Locate the cell with the specified text and output its (X, Y) center coordinate. 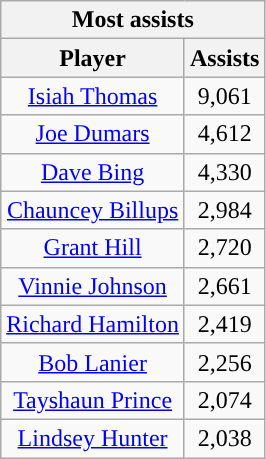
Player (93, 58)
9,061 (224, 96)
Vinnie Johnson (93, 286)
Bob Lanier (93, 362)
Most assists (133, 20)
2,074 (224, 400)
2,419 (224, 324)
2,984 (224, 210)
Joe Dumars (93, 134)
Dave Bing (93, 172)
Assists (224, 58)
2,256 (224, 362)
4,612 (224, 134)
Grant Hill (93, 248)
2,661 (224, 286)
Chauncey Billups (93, 210)
Tayshaun Prince (93, 400)
2,720 (224, 248)
Lindsey Hunter (93, 438)
Isiah Thomas (93, 96)
Richard Hamilton (93, 324)
2,038 (224, 438)
4,330 (224, 172)
